Identify which cell holds the provided text, then report its (X, Y) central coordinate. 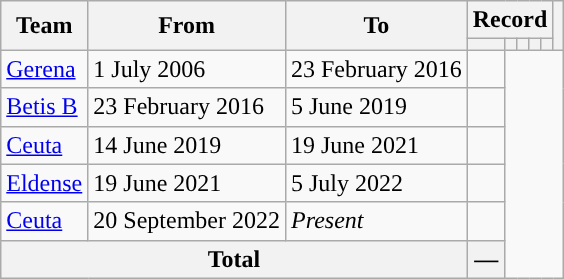
Total (234, 259)
From (187, 26)
Team (44, 26)
— (486, 259)
Record (510, 20)
To (376, 26)
5 July 2022 (376, 183)
Betis B (44, 107)
5 June 2019 (376, 107)
Eldense (44, 183)
Gerena (44, 69)
14 June 2019 (187, 145)
20 September 2022 (187, 221)
Present (376, 221)
1 July 2006 (187, 69)
